Pinpoint the cell where the given text exists, returning its (x, y) midpoint coordinate. 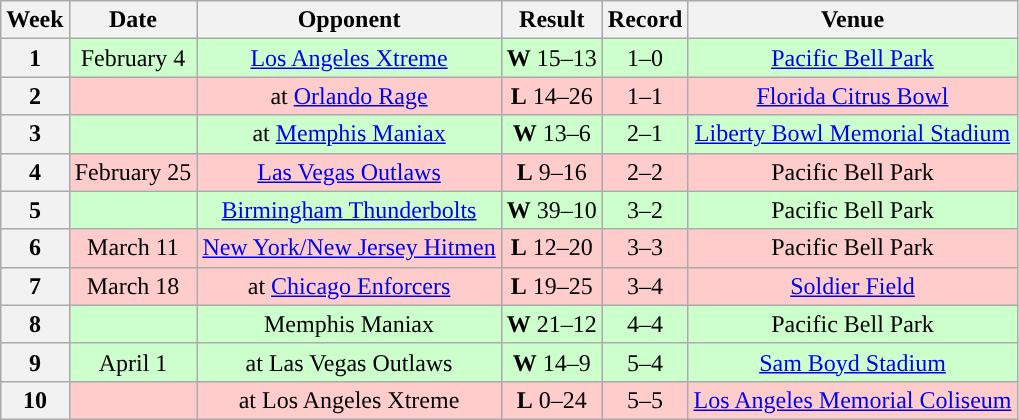
W 13–6 (552, 134)
3 (35, 134)
New York/New Jersey Hitmen (349, 248)
Record (645, 20)
L 14–26 (552, 96)
5–5 (645, 400)
2–2 (645, 172)
at Memphis Maniax (349, 134)
Memphis Maniax (349, 324)
February 25 (133, 172)
Soldier Field (852, 286)
at Las Vegas Outlaws (349, 362)
at Orlando Rage (349, 96)
10 (35, 400)
6 (35, 248)
April 1 (133, 362)
W 14–9 (552, 362)
Week (35, 20)
Las Vegas Outlaws (349, 172)
3–4 (645, 286)
7 (35, 286)
at Chicago Enforcers (349, 286)
L 12–20 (552, 248)
4–4 (645, 324)
L 0–24 (552, 400)
W 15–13 (552, 58)
5–4 (645, 362)
5 (35, 210)
9 (35, 362)
at Los Angeles Xtreme (349, 400)
Opponent (349, 20)
Date (133, 20)
Sam Boyd Stadium (852, 362)
3–2 (645, 210)
Los Angeles Xtreme (349, 58)
L 19–25 (552, 286)
Los Angeles Memorial Coliseum (852, 400)
March 18 (133, 286)
Liberty Bowl Memorial Stadium (852, 134)
8 (35, 324)
W 39–10 (552, 210)
W 21–12 (552, 324)
L 9–16 (552, 172)
March 11 (133, 248)
Birmingham Thunderbolts (349, 210)
Florida Citrus Bowl (852, 96)
February 4 (133, 58)
2–1 (645, 134)
Result (552, 20)
1–1 (645, 96)
2 (35, 96)
1 (35, 58)
Venue (852, 20)
1–0 (645, 58)
3–3 (645, 248)
4 (35, 172)
